Return [X, Y] of the center of cell containing provided text 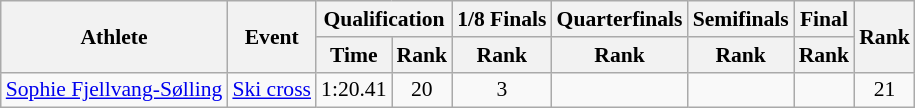
Quarterfinals [620, 19]
Time [354, 55]
3 [502, 90]
Event [272, 36]
21 [884, 90]
1/8 Finals [502, 19]
20 [422, 90]
Sophie Fjellvang-Sølling [114, 90]
1:20.41 [354, 90]
Ski cross [272, 90]
Final [824, 19]
Athlete [114, 36]
Qualification [384, 19]
Semifinals [741, 19]
